Provide the (x, y) coordinate of the cell's center where the given text is located.  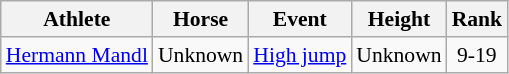
Athlete (77, 19)
Horse (200, 19)
Event (300, 19)
Hermann Mandl (77, 55)
Rank (478, 19)
Height (398, 19)
9-19 (478, 55)
High jump (300, 55)
